Identify which cell holds the provided text, then report its (X, Y) central coordinate. 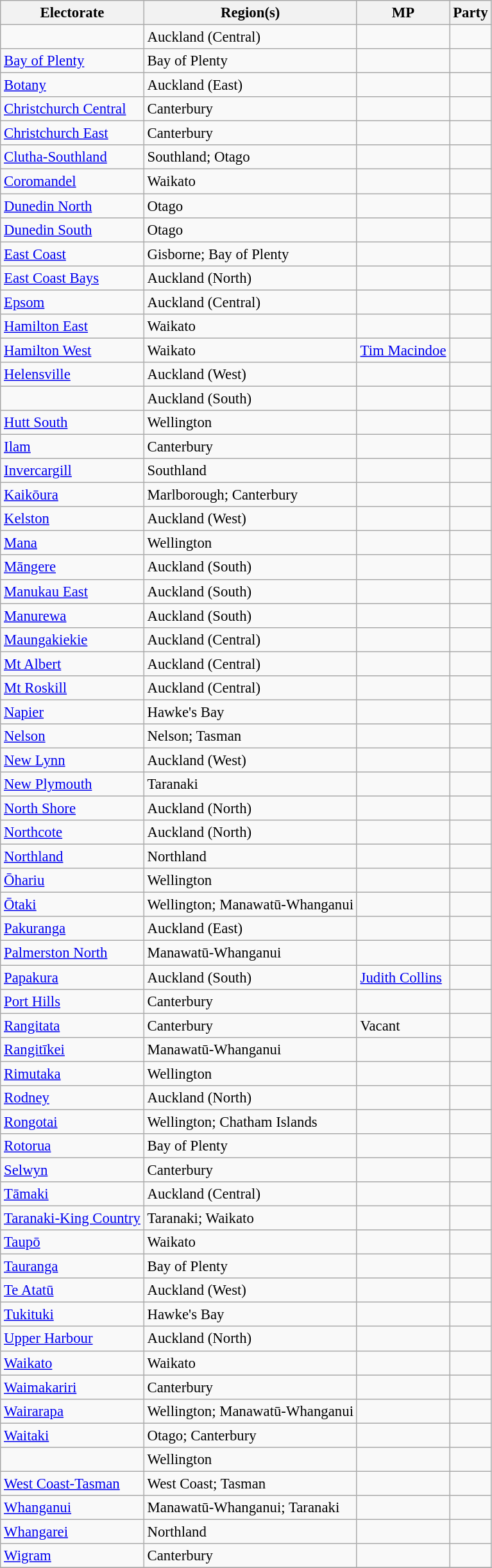
Rodney (72, 1098)
Otago; Canterbury (250, 1435)
Electorate (72, 13)
Napier (72, 712)
Coromandel (72, 181)
Hutt South (72, 423)
Dunedin South (72, 230)
New Lynn (72, 760)
Ōtaki (72, 905)
Nelson (72, 736)
Manukau East (72, 591)
Papakura (72, 977)
Hamilton East (72, 326)
Mt Albert (72, 664)
East Coast (72, 254)
Upper Harbour (72, 1339)
Region(s) (250, 13)
MP (403, 13)
Port Hills (72, 1001)
Northcote (72, 832)
Ilam (72, 447)
Māngere (72, 568)
Judith Collins (403, 977)
Tukituki (72, 1315)
Mana (72, 543)
Tauranga (72, 1267)
Manawatū-Whanganui; Taranaki (250, 1508)
Hamilton West (72, 350)
Kaikōura (72, 495)
Wellington; Chatham Islands (250, 1122)
Wairarapa (72, 1411)
Helensville (72, 375)
New Plymouth (72, 784)
Tim Macindoe (403, 350)
Tāmaki (72, 1194)
Nelson; Tasman (250, 736)
North Shore (72, 809)
Rimutaka (72, 1074)
Kelston (72, 519)
Rongotai (72, 1122)
Waitaki (72, 1435)
Southland; Otago (250, 157)
Mt Roskill (72, 688)
Maungakiekie (72, 639)
Southland (250, 471)
Rangitata (72, 1025)
Ōhariu (72, 881)
Christchurch East (72, 133)
Party (471, 13)
Rangitīkei (72, 1049)
West Coast; Tasman (250, 1483)
Te Atatū (72, 1290)
Taranaki (250, 784)
Botany (72, 85)
Taranaki-King Country (72, 1218)
Manurewa (72, 616)
Rotorua (72, 1146)
Vacant (403, 1025)
East Coast Bays (72, 278)
West Coast-Tasman (72, 1483)
Wigram (72, 1556)
Invercargill (72, 471)
Clutha-Southland (72, 157)
Gisborne; Bay of Plenty (250, 254)
Christchurch Central (72, 109)
Palmerston North (72, 953)
Whanganui (72, 1508)
Whangarei (72, 1531)
Epsom (72, 302)
Pakuranga (72, 929)
Taupō (72, 1242)
Marlborough; Canterbury (250, 495)
Dunedin North (72, 206)
Taranaki; Waikato (250, 1218)
Selwyn (72, 1170)
Waimakariri (72, 1387)
